Provide the [X, Y] coordinate of the cell's center where the given text is located.  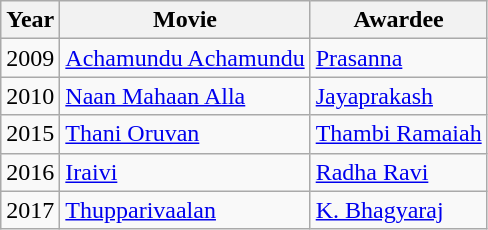
Naan Mahaan Alla [185, 96]
Radha Ravi [398, 172]
2010 [30, 96]
2017 [30, 210]
Achamundu Achamundu [185, 58]
Thani Oruvan [185, 134]
2016 [30, 172]
Year [30, 20]
Thambi Ramaiah [398, 134]
Thupparivaalan [185, 210]
2015 [30, 134]
Awardee [398, 20]
K. Bhagyaraj [398, 210]
2009 [30, 58]
Iraivi [185, 172]
Jayaprakash [398, 96]
Prasanna [398, 58]
Movie [185, 20]
